Find where the given text appears and provide that cell's center as [x, y] coordinate. 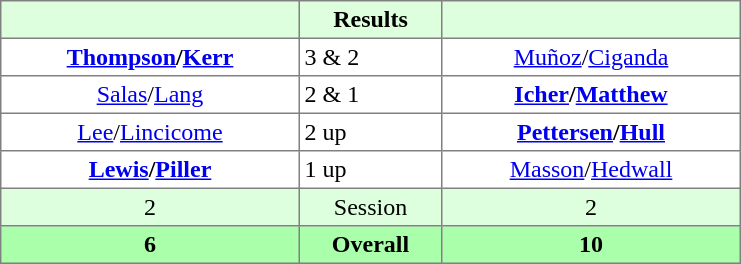
1 up [370, 170]
Salas/Lang [150, 95]
Overall [370, 245]
Lee/Lincicome [150, 132]
Session [370, 207]
Pettersen/Hull [591, 132]
6 [150, 245]
2 up [370, 132]
2 & 1 [370, 95]
3 & 2 [370, 57]
10 [591, 245]
Results [370, 20]
Thompson/Kerr [150, 57]
Icher/Matthew [591, 95]
Muñoz/Ciganda [591, 57]
Masson/Hedwall [591, 170]
Lewis/Piller [150, 170]
